Search for the cell housing the specified text and yield its [x, y] center coordinate. 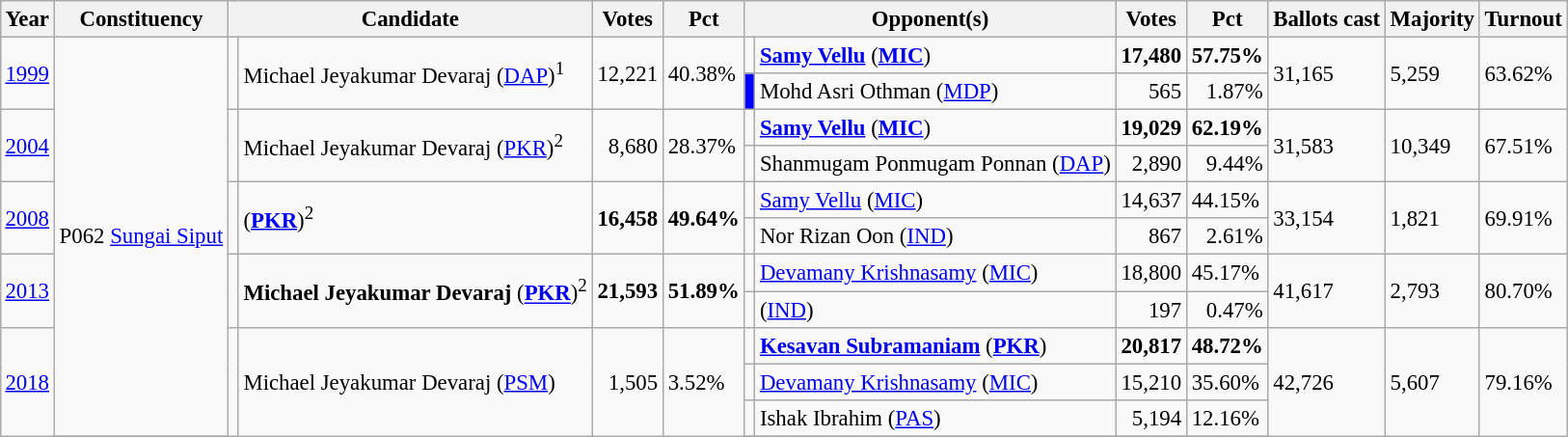
2,793 [1432, 291]
20,817 [1151, 345]
35.60% [1227, 382]
62.19% [1227, 128]
Mohd Asri Othman (MDP) [935, 92]
1999 [27, 73]
48.72% [1227, 345]
57.75% [1227, 55]
12,221 [627, 73]
867 [1151, 236]
(PKR)2 [415, 218]
Year [27, 19]
1.87% [1227, 92]
P062 Sungai Siput [141, 236]
5,194 [1151, 418]
40.38% [704, 73]
5,607 [1432, 382]
19,029 [1151, 128]
5,259 [1432, 73]
45.17% [1227, 273]
79.16% [1524, 382]
8,680 [627, 147]
15,210 [1151, 382]
197 [1151, 310]
Ishak Ibrahim (PAS) [935, 418]
2004 [27, 147]
63.62% [1524, 73]
2.61% [1227, 236]
0.47% [1227, 310]
67.51% [1524, 147]
2,890 [1151, 164]
17,480 [1151, 55]
Michael Jeyakumar Devaraj (DAP)1 [415, 73]
49.64% [704, 218]
(IND) [935, 310]
Ballots cast [1327, 19]
42,726 [1327, 382]
69.91% [1524, 218]
9.44% [1227, 164]
2008 [27, 218]
Constituency [141, 19]
3.52% [704, 382]
80.70% [1524, 291]
14,637 [1151, 201]
Michael Jeyakumar Devaraj (PSM) [415, 382]
44.15% [1227, 201]
Opponent(s) [930, 19]
2018 [27, 382]
Nor Rizan Oon (IND) [935, 236]
Majority [1432, 19]
51.89% [704, 291]
33,154 [1327, 218]
Turnout [1524, 19]
1,821 [1432, 218]
1,505 [627, 382]
Candidate [411, 19]
10,349 [1432, 147]
Shanmugam Ponmugam Ponnan (DAP) [935, 164]
21,593 [627, 291]
28.37% [704, 147]
41,617 [1327, 291]
31,165 [1327, 73]
16,458 [627, 218]
31,583 [1327, 147]
565 [1151, 92]
12.16% [1227, 418]
Kesavan Subramaniam (PKR) [935, 345]
18,800 [1151, 273]
2013 [27, 291]
